Find where the given text appears and provide that cell's center as [X, Y] coordinate. 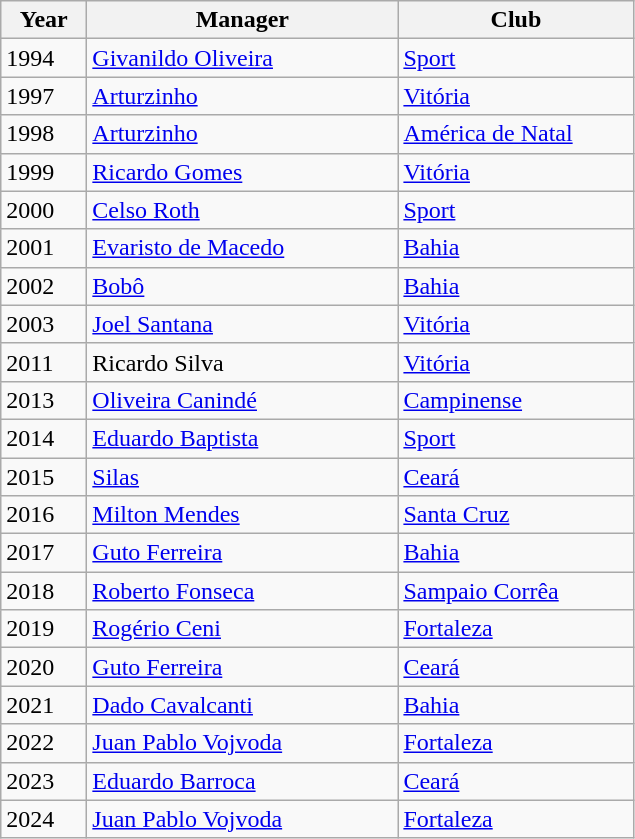
Joel Santana [242, 324]
Roberto Fonseca [242, 591]
2011 [44, 362]
Ricardo Silva [242, 362]
2020 [44, 667]
2015 [44, 477]
2024 [44, 819]
1999 [44, 172]
2023 [44, 781]
Milton Mendes [242, 515]
2018 [44, 591]
Rogério Ceni [242, 629]
Evaristo de Macedo [242, 248]
Oliveira Canindé [242, 400]
2001 [44, 248]
Celso Roth [242, 210]
Sampaio Corrêa [516, 591]
1998 [44, 134]
2000 [44, 210]
2014 [44, 438]
Manager [242, 20]
2016 [44, 515]
2013 [44, 400]
Santa Cruz [516, 515]
América de Natal [516, 134]
2002 [44, 286]
Eduardo Baptista [242, 438]
1997 [44, 96]
2019 [44, 629]
1994 [44, 58]
2022 [44, 743]
2017 [44, 553]
Eduardo Barroca [242, 781]
Ricardo Gomes [242, 172]
Year [44, 20]
Silas [242, 477]
Campinense [516, 400]
Dado Cavalcanti [242, 705]
Givanildo Oliveira [242, 58]
2003 [44, 324]
Bobô [242, 286]
2021 [44, 705]
Club [516, 20]
